Detect which cell encompasses the target text, then output its (x, y) center coordinate. 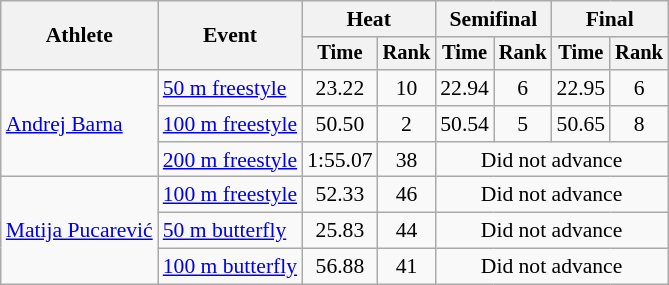
Event (230, 36)
50 m butterfly (230, 231)
Andrej Barna (80, 124)
100 m butterfly (230, 267)
25.83 (340, 231)
44 (407, 231)
Semifinal (493, 19)
5 (523, 124)
10 (407, 88)
Athlete (80, 36)
50.65 (582, 124)
1:55.07 (340, 160)
50.54 (464, 124)
2 (407, 124)
50 m freestyle (230, 88)
Final (610, 19)
200 m freestyle (230, 160)
38 (407, 160)
Heat (368, 19)
Matija Pucarević (80, 230)
56.88 (340, 267)
8 (639, 124)
50.50 (340, 124)
22.95 (582, 88)
46 (407, 195)
52.33 (340, 195)
41 (407, 267)
22.94 (464, 88)
23.22 (340, 88)
